From the cell containing the given text, extract its center point as (x, y) coordinate. 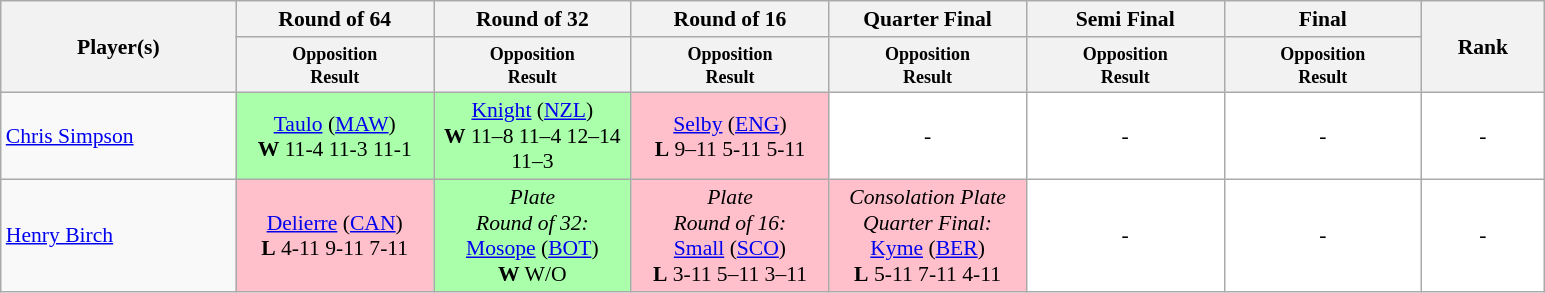
Quarter Final (928, 19)
Knight (NZL)W 11–8 11–4 12–1411–3 (533, 136)
Semi Final (1125, 19)
Final (1323, 19)
Selby (ENG)L 9–11 5-11 5-11 (730, 136)
Player(s) (118, 47)
PlateRound of 16: Small (SCO)L 3-11 5–11 3–11 (730, 236)
Round of 64 (335, 19)
Round of 16 (730, 19)
PlateRound of 32: Mosope (BOT)W W/O (533, 236)
Henry Birch (118, 236)
Rank (1484, 47)
Consolation PlateQuarter Final: Kyme (BER)L 5-11 7-11 4-11 (928, 236)
Round of 32 (533, 19)
Delierre (CAN)L 4-11 9-11 7-11 (335, 236)
Chris Simpson (118, 136)
Taulo (MAW)W 11-4 11-3 11-1 (335, 136)
